Return the [x, y] coordinate for the center point of the cell that contains the specified text.  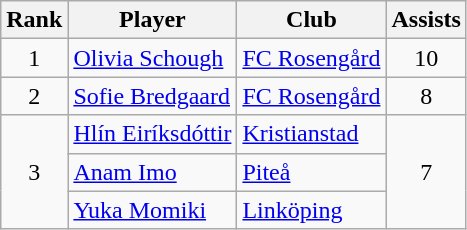
Anam Imo [152, 172]
Yuka Momiki [152, 210]
2 [34, 96]
Kristianstad [312, 134]
Linköping [312, 210]
3 [34, 172]
Hlín Eiríksdóttir [152, 134]
1 [34, 58]
Rank [34, 20]
7 [426, 172]
8 [426, 96]
Olivia Schough [152, 58]
Player [152, 20]
10 [426, 58]
Piteå [312, 172]
Sofie Bredgaard [152, 96]
Club [312, 20]
Assists [426, 20]
